For the text-containing cell, return its midpoint in (x, y) coordinate format. 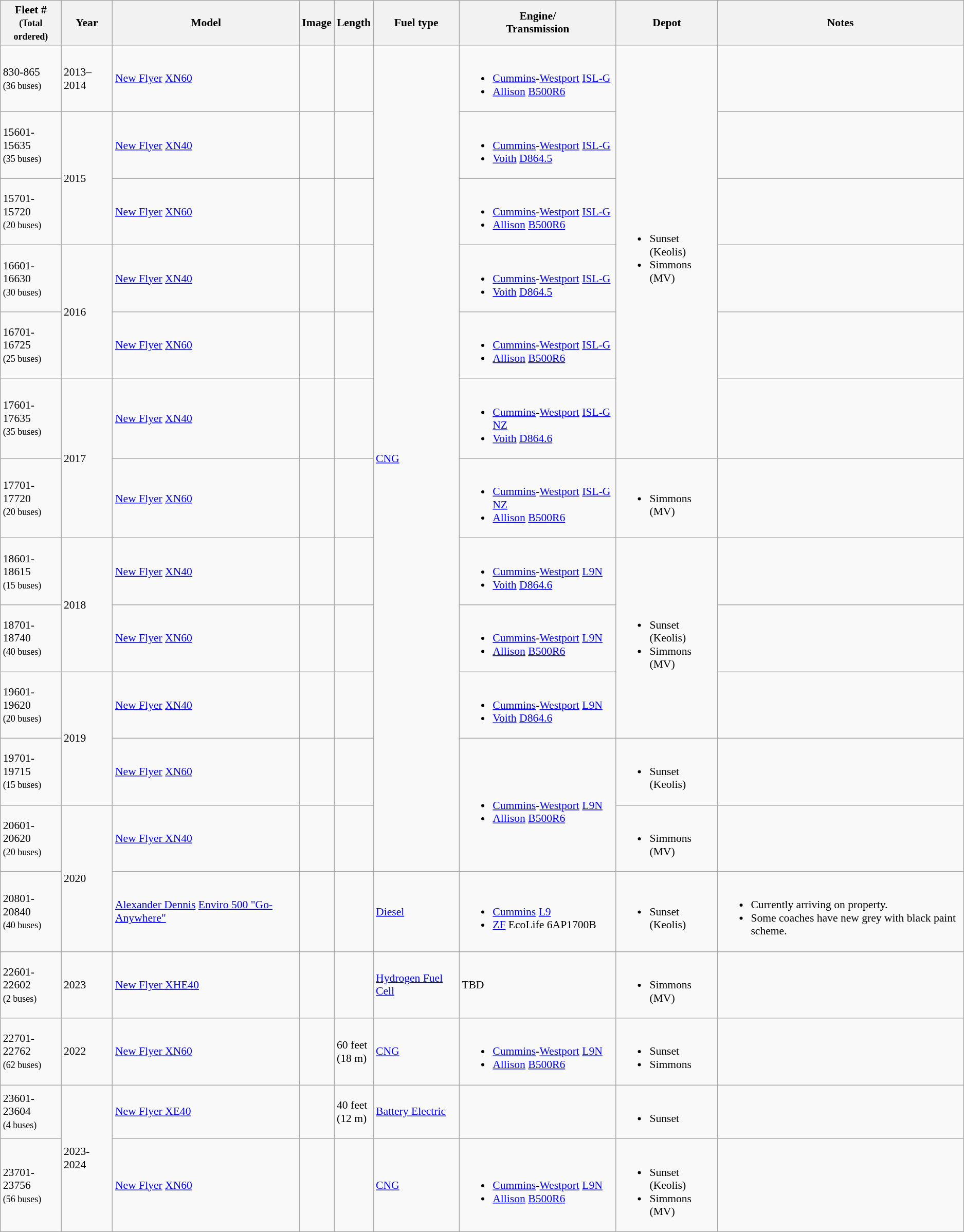
2013–2014 (87, 79)
2018 (87, 605)
Alexander Dennis Enviro 500 "Go-Anywhere" (206, 912)
SunsetSimmons (666, 1052)
New Flyer XHE40 (206, 985)
23701-23756(56 buses) (31, 1185)
23601-23604(4 buses) (31, 1112)
Model (206, 23)
15701-15720(20 buses) (31, 212)
2019 (87, 739)
2016 (87, 312)
18601-18615(15 buses) (31, 572)
Year (87, 23)
15601-15635(35 buses) (31, 145)
40 feet(12 m) (354, 1112)
20601-20620(20 buses) (31, 839)
18701-18740(40 buses) (31, 638)
60 feet(18 m) (354, 1052)
TBD (538, 985)
Cummins-Westport ISL-G NZAllison B500R6 (538, 499)
22701-22762(62 buses) (31, 1052)
Battery Electric (416, 1112)
2023-2024 (87, 1159)
Image (317, 23)
2020 (87, 879)
New Flyer XE40 (206, 1112)
2015 (87, 179)
17701-17720(20 buses) (31, 499)
16701-16725(25 buses) (31, 345)
Cummins-Westport ISL-G NZVoith D864.6 (538, 418)
20801-20840(40 buses) (31, 912)
Length (354, 23)
2022 (87, 1052)
Sunset (666, 1112)
19701-19715(15 buses) (31, 772)
2017 (87, 458)
Diesel (416, 912)
17601-17635(35 buses) (31, 418)
Depot (666, 23)
Hydrogen Fuel Cell (416, 985)
Currently arriving on property.Some coaches have new grey with black paint scheme. (840, 912)
16601-16630(30 buses) (31, 279)
19601-19620(20 buses) (31, 705)
Engine/Transmission (538, 23)
Fuel type (416, 23)
Fleet #(Total ordered) (31, 23)
Notes (840, 23)
Cummins L9ZF EcoLife 6AP1700B (538, 912)
830-865(36 buses) (31, 79)
2023 (87, 985)
22601-22602(2 buses) (31, 985)
